Scan for the cell matching the given text and deliver its (x, y) coordinate at center. 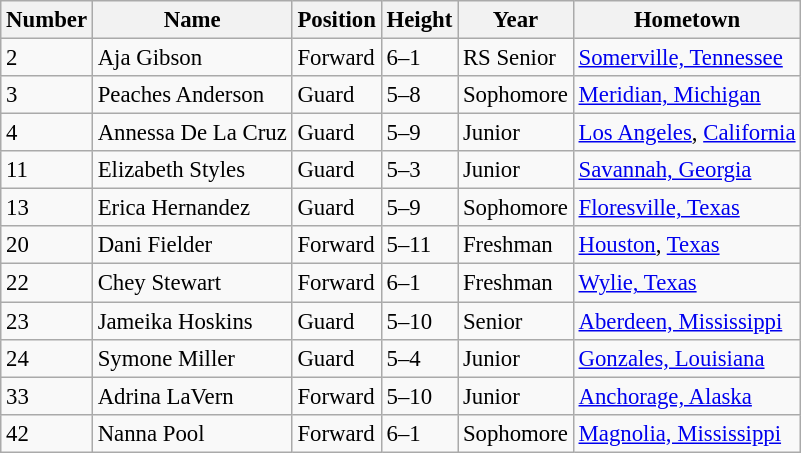
Number (47, 20)
24 (47, 358)
Houston, Texas (687, 245)
Annessa De La Cruz (192, 133)
20 (47, 245)
11 (47, 170)
Savannah, Georgia (687, 170)
Hometown (687, 20)
5–4 (419, 358)
2 (47, 58)
42 (47, 433)
Year (516, 20)
Erica Hernandez (192, 208)
22 (47, 283)
Senior (516, 321)
Position (336, 20)
Peaches Anderson (192, 95)
Aja Gibson (192, 58)
Elizabeth Styles (192, 170)
Symone Miller (192, 358)
Magnolia, Mississippi (687, 433)
Jameika Hoskins (192, 321)
Los Angeles, California (687, 133)
Wylie, Texas (687, 283)
Gonzales, Louisiana (687, 358)
Meridian, Michigan (687, 95)
Name (192, 20)
3 (47, 95)
5–3 (419, 170)
Adrina LaVern (192, 396)
Dani Fielder (192, 245)
Chey Stewart (192, 283)
23 (47, 321)
13 (47, 208)
5–8 (419, 95)
Nanna Pool (192, 433)
Floresville, Texas (687, 208)
Height (419, 20)
5–11 (419, 245)
Somerville, Tennessee (687, 58)
RS Senior (516, 58)
Aberdeen, Mississippi (687, 321)
33 (47, 396)
4 (47, 133)
Anchorage, Alaska (687, 396)
